Pinpoint the cell where the given text exists, returning its [X, Y] midpoint coordinate. 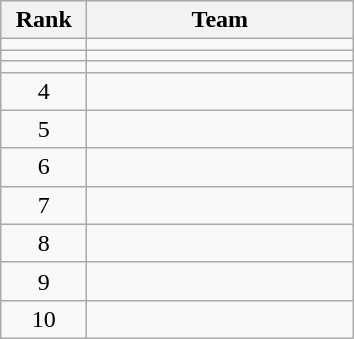
6 [44, 167]
4 [44, 91]
5 [44, 129]
7 [44, 205]
10 [44, 319]
Rank [44, 20]
Team [220, 20]
8 [44, 243]
9 [44, 281]
